From the cell containing the given text, extract its center point as [X, Y] coordinate. 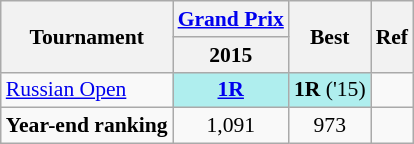
1R [231, 90]
Grand Prix [231, 19]
Year-end ranking [87, 126]
Tournament [87, 36]
Russian Open [87, 90]
Best [330, 36]
Ref [392, 36]
1R ('15) [330, 90]
973 [330, 126]
1,091 [231, 126]
2015 [231, 55]
